Extract the [X, Y] coordinate from the center of the cell holding the provided text.  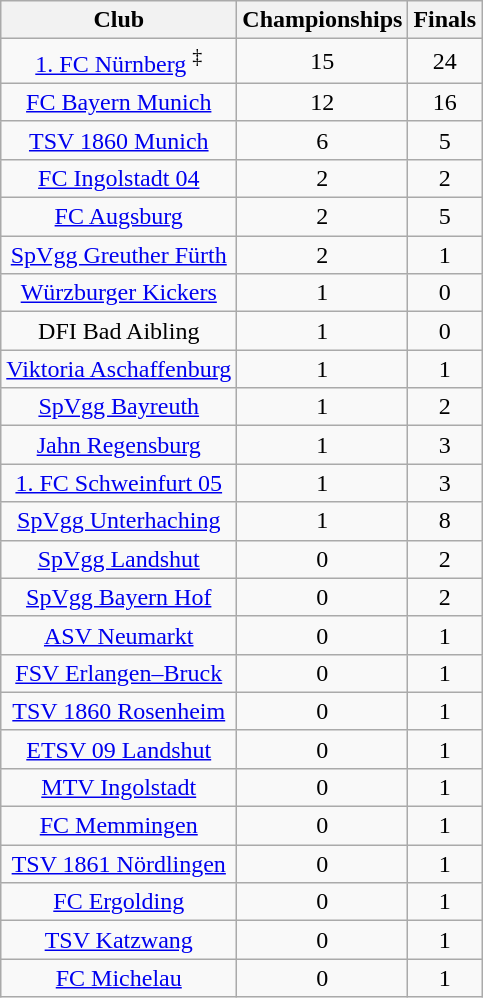
ETSV 09 Landshut [119, 749]
Club [119, 20]
TSV 1860 Rosenheim [119, 711]
1. FC Nürnberg ‡ [119, 62]
16 [445, 102]
ASV Neumarkt [119, 635]
Viktoria Aschaffenburg [119, 369]
FC Ingolstadt 04 [119, 178]
FC Memmingen [119, 826]
1. FC Schweinfurt 05 [119, 483]
15 [322, 62]
FC Ergolding [119, 902]
FC Bayern Munich [119, 102]
DFI Bad Aibling [119, 331]
Jahn Regensburg [119, 445]
FC Augsburg [119, 217]
SpVgg Unterhaching [119, 521]
TSV 1861 Nördlingen [119, 864]
Würzburger Kickers [119, 293]
12 [322, 102]
6 [322, 140]
Championships [322, 20]
SpVgg Greuther Fürth [119, 255]
TSV Katzwang [119, 940]
SpVgg Bayern Hof [119, 597]
SpVgg Landshut [119, 559]
8 [445, 521]
SpVgg Bayreuth [119, 407]
Finals [445, 20]
MTV Ingolstadt [119, 787]
FSV Erlangen–Bruck [119, 673]
FC Michelau [119, 978]
24 [445, 62]
TSV 1860 Munich [119, 140]
